For the text-containing cell, return its midpoint in (x, y) coordinate format. 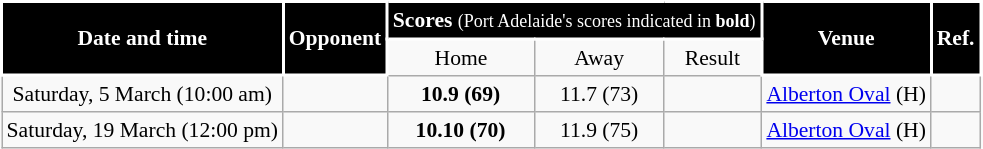
Date and time (143, 39)
Home (460, 57)
Result (712, 57)
Venue (846, 39)
Saturday, 19 March (12:00 pm) (143, 130)
Scores (Port Adelaide's scores indicated in bold) (574, 20)
10.9 (69) (460, 93)
Away (599, 57)
10.10 (70) (460, 130)
Saturday, 5 March (10:00 am) (143, 93)
Opponent (335, 39)
11.9 (75) (599, 130)
11.7 (73) (599, 93)
Ref. (956, 39)
